Locate the cell with the specified text and output its [x, y] center coordinate. 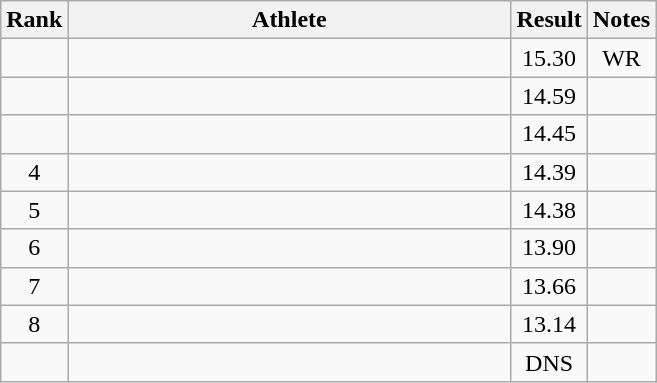
Notes [621, 20]
13.66 [549, 286]
14.39 [549, 172]
14.59 [549, 96]
7 [34, 286]
6 [34, 248]
WR [621, 58]
14.45 [549, 134]
15.30 [549, 58]
13.90 [549, 248]
8 [34, 324]
Result [549, 20]
13.14 [549, 324]
4 [34, 172]
DNS [549, 362]
14.38 [549, 210]
5 [34, 210]
Athlete [290, 20]
Rank [34, 20]
